Provide the [x, y] coordinate of the cell's center where the given text is located.  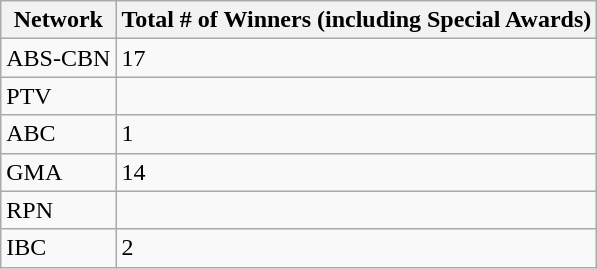
1 [356, 134]
Total # of Winners (including Special Awards) [356, 20]
2 [356, 248]
14 [356, 172]
RPN [58, 210]
ABS-CBN [58, 58]
IBC [58, 248]
Network [58, 20]
17 [356, 58]
GMA [58, 172]
ABC [58, 134]
PTV [58, 96]
